Identify which cell holds the provided text, then report its [X, Y] central coordinate. 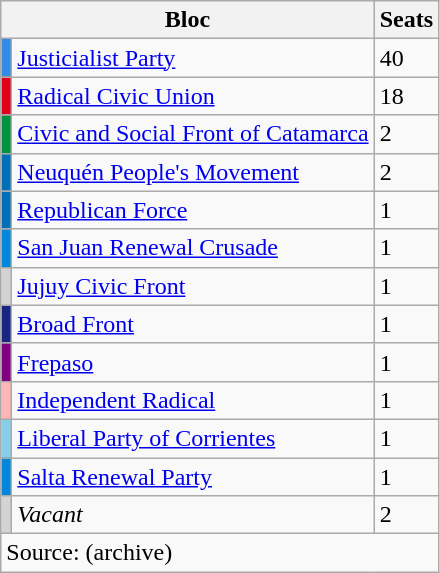
San Juan Renewal Crusade [193, 248]
Broad Front [193, 324]
Salta Renewal Party [193, 477]
Frepaso [193, 362]
Seats [406, 20]
Bloc [188, 20]
Neuquén People's Movement [193, 172]
Justicialist Party [193, 58]
Radical Civic Union [193, 96]
18 [406, 96]
Jujuy Civic Front [193, 286]
40 [406, 58]
Vacant [193, 515]
Republican Force [193, 210]
Source: (archive) [220, 553]
Civic and Social Front of Catamarca [193, 134]
Liberal Party of Corrientes [193, 438]
Independent Radical [193, 400]
